Return the (X, Y) coordinate for the center point of the cell that contains the specified text.  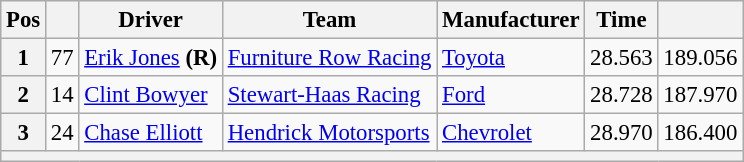
Chevrolet (511, 133)
2 (24, 95)
24 (62, 133)
Team (329, 20)
Hendrick Motorsports (329, 133)
Chase Elliott (150, 133)
Stewart-Haas Racing (329, 95)
186.400 (700, 133)
28.563 (622, 58)
1 (24, 58)
Pos (24, 20)
Time (622, 20)
77 (62, 58)
28.970 (622, 133)
14 (62, 95)
Ford (511, 95)
189.056 (700, 58)
Erik Jones (R) (150, 58)
Clint Bowyer (150, 95)
Toyota (511, 58)
187.970 (700, 95)
3 (24, 133)
Driver (150, 20)
Furniture Row Racing (329, 58)
28.728 (622, 95)
Manufacturer (511, 20)
